Extract the (x, y) coordinate from the center of the cell holding the provided text.  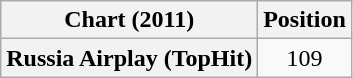
109 (305, 58)
Chart (2011) (130, 20)
Russia Airplay (TopHit) (130, 58)
Position (305, 20)
